Return (X, Y) of the center of cell containing provided text 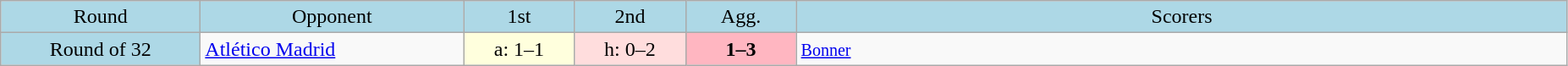
1–3 (741, 49)
Bonner (1181, 49)
Round of 32 (101, 49)
h: 0–2 (630, 49)
Scorers (1181, 17)
1st (520, 17)
2nd (630, 17)
a: 1–1 (520, 49)
Atlético Madrid (332, 49)
Round (101, 17)
Opponent (332, 17)
Agg. (741, 17)
